Determine the [x, y] coordinate at the center of the cell enclosing the given text.  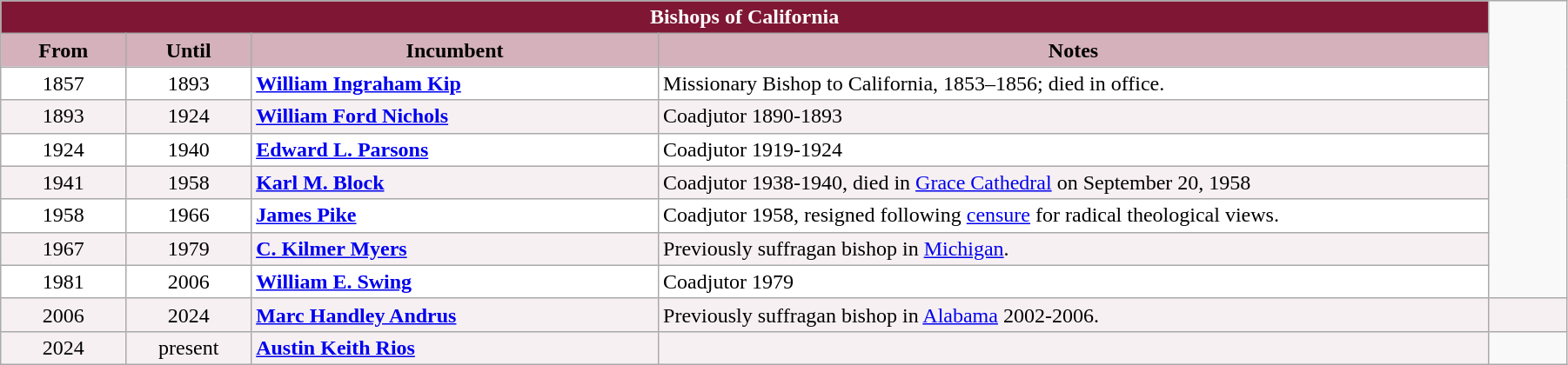
1940 [189, 149]
Bishops of California [745, 17]
1981 [64, 282]
Austin Keith Rios [455, 348]
Coadjutor 1890-1893 [1074, 116]
Karl M. Block [455, 182]
1857 [64, 83]
William Ingraham Kip [455, 83]
William Ford Nichols [455, 116]
Notes [1074, 50]
Coadjutor 1958, resigned following censure for radical theological views. [1074, 216]
present [189, 348]
Until [189, 50]
Previously suffragan bishop in Alabama 2002-2006. [1074, 315]
William E. Swing [455, 282]
Coadjutor 1938-1940, died in Grace Cathedral on September 20, 1958 [1074, 182]
C. Kilmer Myers [455, 249]
From [64, 50]
1941 [64, 182]
1967 [64, 249]
Coadjutor 1979 [1074, 282]
Edward L. Parsons [455, 149]
Marc Handley Andrus [455, 315]
Missionary Bishop to California, 1853–1856; died in office. [1074, 83]
1979 [189, 249]
James Pike [455, 216]
Incumbent [455, 50]
Previously suffragan bishop in Michigan. [1074, 249]
1966 [189, 216]
Coadjutor 1919-1924 [1074, 149]
